Return (X, Y) of the center of cell containing provided text 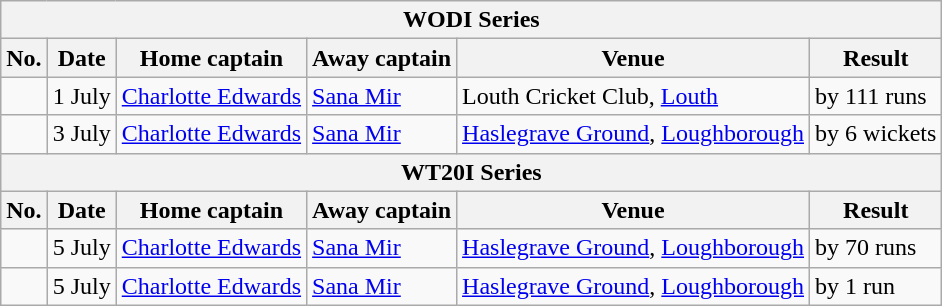
1 July (82, 96)
Louth Cricket Club, Louth (634, 96)
WODI Series (472, 20)
WT20I Series (472, 172)
by 70 runs (876, 248)
3 July (82, 134)
by 6 wickets (876, 134)
by 111 runs (876, 96)
by 1 run (876, 286)
